Scan for the cell matching the given text and deliver its (x, y) coordinate at center. 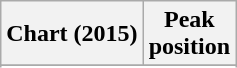
Peakposition (189, 34)
Chart (2015) (72, 34)
